For the text-containing cell, return its midpoint in (x, y) coordinate format. 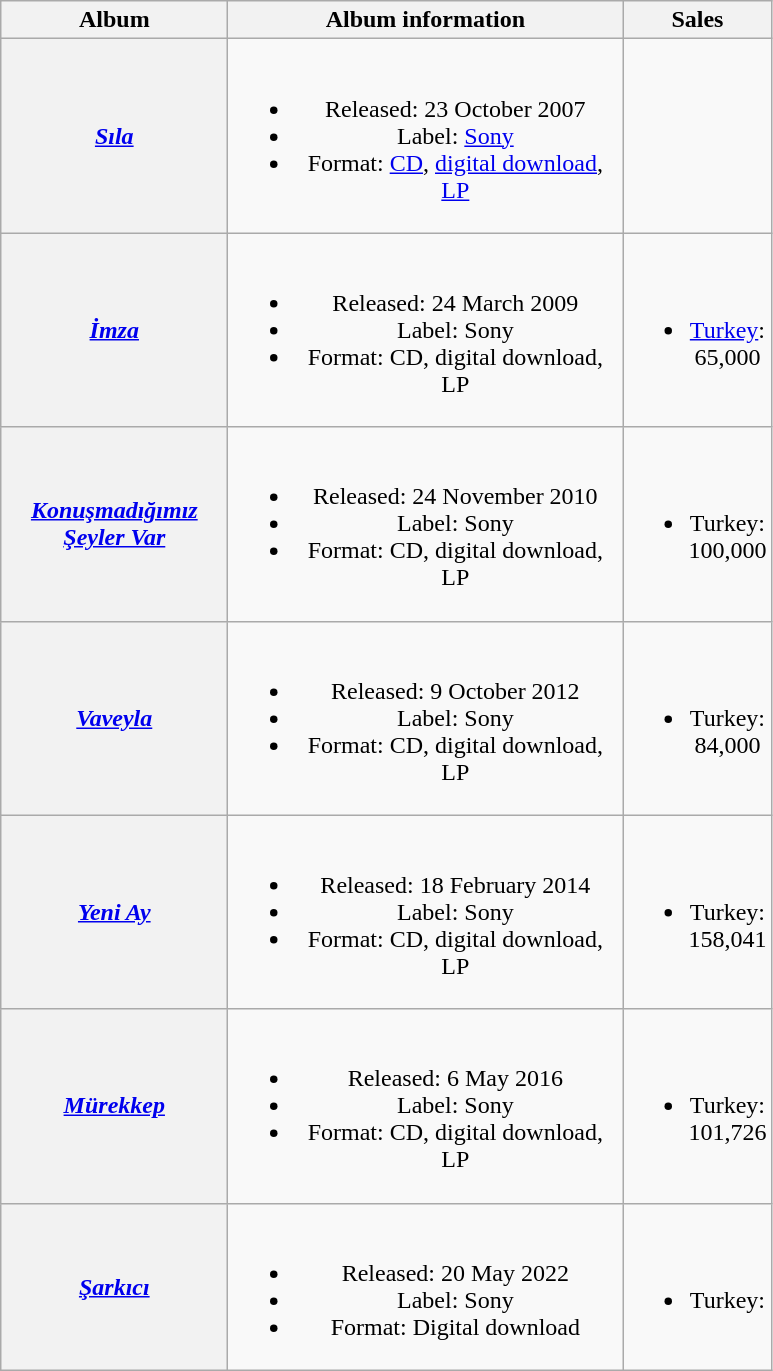
Sıla (114, 136)
Released: 24 November 2010Label: SonyFormat: CD, digital download, LP (426, 524)
Turkey: 84,000 (698, 718)
Turkey: 158,041 (698, 912)
Turkey: 101,726 (698, 1106)
Turkey: (698, 1286)
Yeni Ay (114, 912)
Vaveyla (114, 718)
Album (114, 20)
Turkey: 65,000 (698, 330)
Şarkıcı (114, 1286)
Released: 9 October 2012Label: SonyFormat: CD, digital download, LP (426, 718)
Album information (426, 20)
Released: 23 October 2007Label: SonyFormat: CD, digital download, LP (426, 136)
Turkey: 100,000 (698, 524)
Released: 18 February 2014Label: SonyFormat: CD, digital download, LP (426, 912)
İmza (114, 330)
Mürekkep (114, 1106)
Released: 20 May 2022Label: SonyFormat: Digital download (426, 1286)
Released: 6 May 2016Label: SonyFormat: CD, digital download, LP (426, 1106)
Released: 24 March 2009Label: SonyFormat: CD, digital download, LP (426, 330)
Konuşmadığımız Şeyler Var (114, 524)
Sales (698, 20)
